Pinpoint the cell where the given text exists, returning its [x, y] midpoint coordinate. 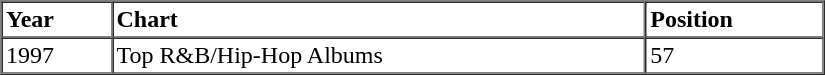
Position [735, 20]
1997 [57, 56]
Year [57, 20]
Top R&B/Hip-Hop Albums [379, 56]
57 [735, 56]
Chart [379, 20]
